Extract the (x, y) coordinate from the center of the cell holding the provided text.  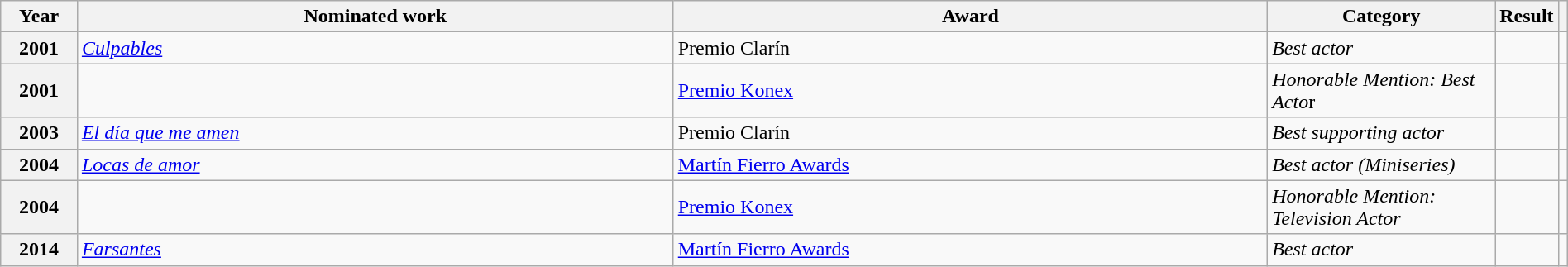
Award (970, 17)
2014 (40, 250)
Locas de amor (375, 164)
Category (1381, 17)
Year (40, 17)
Nominated work (375, 17)
Best supporting actor (1381, 133)
El día que me amen (375, 133)
Honorable Mention: Television Actor (1381, 207)
2003 (40, 133)
Honorable Mention: Best Actor (1381, 91)
Culpables (375, 48)
Farsantes (375, 250)
Best actor (Miniseries) (1381, 164)
Result (1527, 17)
